Extract the (x, y) coordinate from the center of the cell holding the provided text.  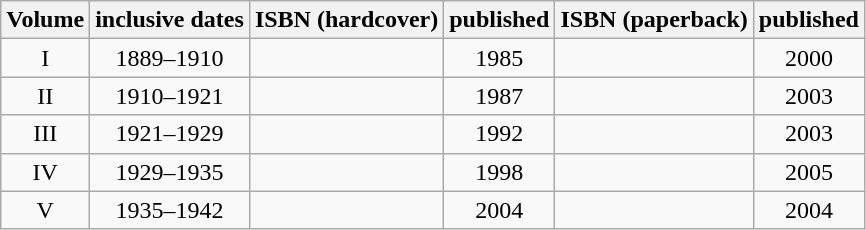
IV (46, 172)
1935–1942 (170, 210)
1998 (500, 172)
1992 (500, 134)
1987 (500, 96)
ISBN (paperback) (654, 20)
2005 (808, 172)
ISBN (hardcover) (346, 20)
1929–1935 (170, 172)
1889–1910 (170, 58)
1921–1929 (170, 134)
Volume (46, 20)
II (46, 96)
V (46, 210)
1910–1921 (170, 96)
III (46, 134)
2000 (808, 58)
inclusive dates (170, 20)
I (46, 58)
1985 (500, 58)
